Detect which cell encompasses the target text, then output its [x, y] center coordinate. 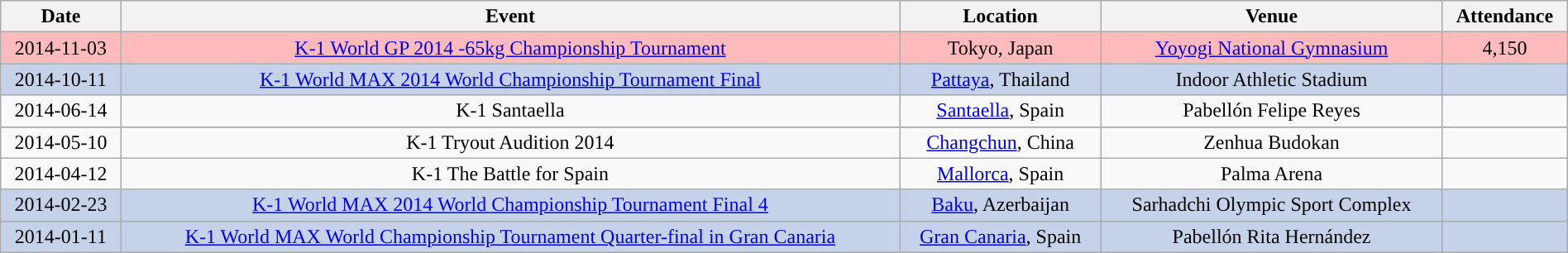
Sarhadchi Olympic Sport Complex [1271, 205]
Yoyogi National Gymnasium [1271, 48]
Indoor Athletic Stadium [1271, 79]
2014-11-03 [61, 48]
Palma Arena [1271, 174]
K-1 The Battle for Spain [510, 174]
K-1 Santaella [510, 111]
Location [1001, 17]
K-1 World GP 2014 -65kg Championship Tournament [510, 48]
Tokyo, Japan [1001, 48]
4,150 [1505, 48]
2014-10-11 [61, 79]
Date [61, 17]
Mallorca, Spain [1001, 174]
Changchun, China [1001, 142]
Pabellón Rita Hernández [1271, 236]
K-1 World MAX 2014 World Championship Tournament Final [510, 79]
Santaella, Spain [1001, 111]
2014-06-14 [61, 111]
K-1 World MAX 2014 World Championship Tournament Final 4 [510, 205]
Baku, Azerbaijan [1001, 205]
Pabellón Felipe Reyes [1271, 111]
2014-02-23 [61, 205]
Zenhua Budokan [1271, 142]
Event [510, 17]
2014-01-11 [61, 236]
Gran Canaria, Spain [1001, 236]
2014-05-10 [61, 142]
K-1 World MAX World Championship Tournament Quarter-final in Gran Canaria [510, 236]
K-1 Tryout Audition 2014 [510, 142]
Venue [1271, 17]
Pattaya, Thailand [1001, 79]
Attendance [1505, 17]
2014-04-12 [61, 174]
